Determine the [x, y] coordinate at the center of the cell enclosing the given text.  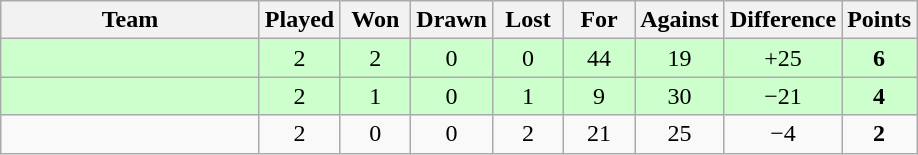
4 [880, 96]
Drawn [452, 20]
Team [130, 20]
Against [680, 20]
30 [680, 96]
Points [880, 20]
Lost [528, 20]
−4 [782, 134]
25 [680, 134]
+25 [782, 58]
Won [376, 20]
19 [680, 58]
21 [600, 134]
For [600, 20]
Difference [782, 20]
Played [299, 20]
−21 [782, 96]
44 [600, 58]
9 [600, 96]
6 [880, 58]
